Extract the [X, Y] coordinate from the center of the cell holding the provided text.  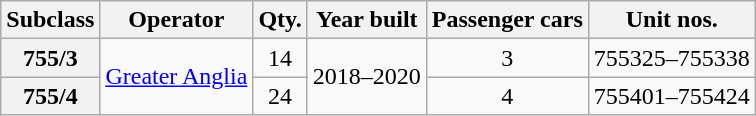
3 [507, 58]
755/4 [50, 96]
14 [280, 58]
Year built [366, 20]
755401–755424 [672, 96]
Greater Anglia [176, 77]
Unit nos. [672, 20]
Operator [176, 20]
Qty. [280, 20]
Subclass [50, 20]
755325–755338 [672, 58]
2018–2020 [366, 77]
4 [507, 96]
755/3 [50, 58]
Passenger cars [507, 20]
24 [280, 96]
